Determine the (x, y) coordinate at the center of the cell enclosing the given text.  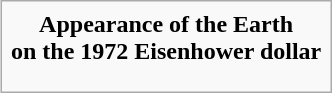
Appearance of the Earth on the 1972 Eisenhower dollar (166, 38)
